Pinpoint the cell where the given text exists, returning its (x, y) midpoint coordinate. 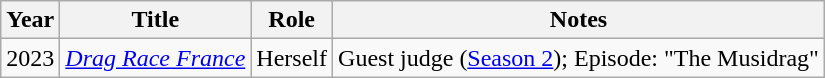
2023 (30, 58)
Year (30, 20)
Notes (579, 20)
Role (292, 20)
Title (156, 20)
Drag Race France (156, 58)
Guest judge (Season 2); Episode: "The Musidrag" (579, 58)
Herself (292, 58)
